From the cell containing the given text, extract its center point as (x, y) coordinate. 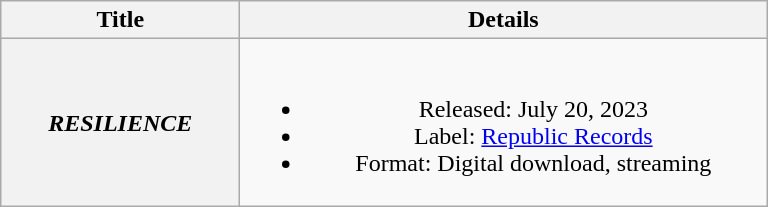
Title (120, 20)
Details (504, 20)
RESILIENCE (120, 122)
Released: July 20, 2023Label: Republic RecordsFormat: Digital download, streaming (504, 122)
